Pinpoint the cell where the given text exists, returning its (x, y) midpoint coordinate. 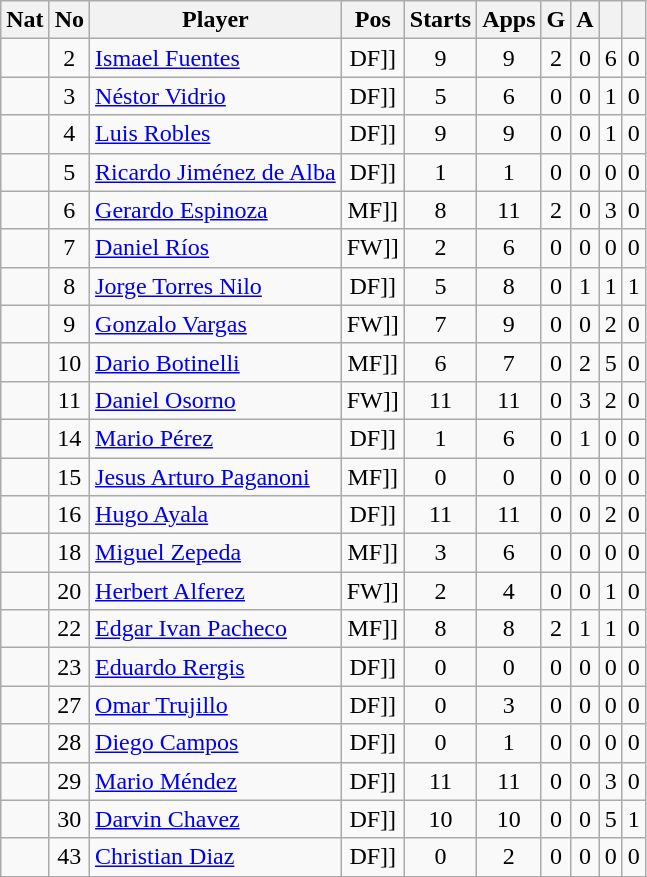
Pos (372, 20)
Apps (509, 20)
Hugo Ayala (216, 515)
Gonzalo Vargas (216, 324)
Darvin Chavez (216, 819)
Daniel Osorno (216, 400)
18 (69, 553)
Daniel Ríos (216, 248)
15 (69, 477)
Mario Pérez (216, 438)
Edgar Ivan Pacheco (216, 629)
Diego Campos (216, 743)
Dario Botinelli (216, 362)
29 (69, 781)
14 (69, 438)
28 (69, 743)
23 (69, 667)
16 (69, 515)
Néstor Vidrio (216, 96)
Jesus Arturo Paganoni (216, 477)
Jorge Torres Nilo (216, 286)
Luis Robles (216, 134)
No (69, 20)
Player (216, 20)
Omar Trujillo (216, 705)
Miguel Zepeda (216, 553)
27 (69, 705)
30 (69, 819)
22 (69, 629)
20 (69, 591)
G (556, 20)
Nat (25, 20)
A (585, 20)
Mario Méndez (216, 781)
Ismael Fuentes (216, 58)
Ricardo Jiménez de Alba (216, 172)
43 (69, 857)
Christian Diaz (216, 857)
Eduardo Rergis (216, 667)
Gerardo Espinoza (216, 210)
Herbert Alferez (216, 591)
Starts (440, 20)
